Search for the cell housing the specified text and yield its (x, y) center coordinate. 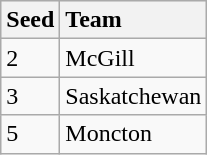
3 (30, 96)
McGill (134, 58)
2 (30, 58)
Moncton (134, 134)
Seed (30, 20)
Team (134, 20)
5 (30, 134)
Saskatchewan (134, 96)
